Locate the cell with the specified text and output its (X, Y) center coordinate. 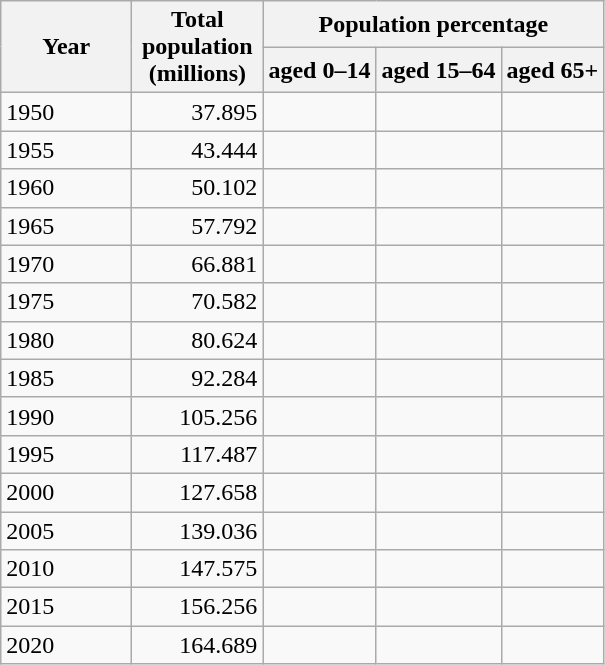
1950 (66, 112)
Total population (millions) (198, 47)
1955 (66, 150)
50.102 (198, 188)
1970 (66, 264)
92.284 (198, 378)
1980 (66, 340)
43.444 (198, 150)
2000 (66, 492)
2020 (66, 645)
1995 (66, 454)
aged 0–14 (320, 70)
127.658 (198, 492)
105.256 (198, 416)
70.582 (198, 302)
2005 (66, 531)
2015 (66, 607)
aged 65+ (552, 70)
139.036 (198, 531)
117.487 (198, 454)
2010 (66, 569)
147.575 (198, 569)
Year (66, 47)
80.624 (198, 340)
156.256 (198, 607)
1965 (66, 226)
Population percentage (434, 24)
57.792 (198, 226)
66.881 (198, 264)
aged 15–64 (438, 70)
1975 (66, 302)
164.689 (198, 645)
37.895 (198, 112)
1990 (66, 416)
1985 (66, 378)
1960 (66, 188)
